Scan for the cell matching the given text and deliver its (x, y) coordinate at center. 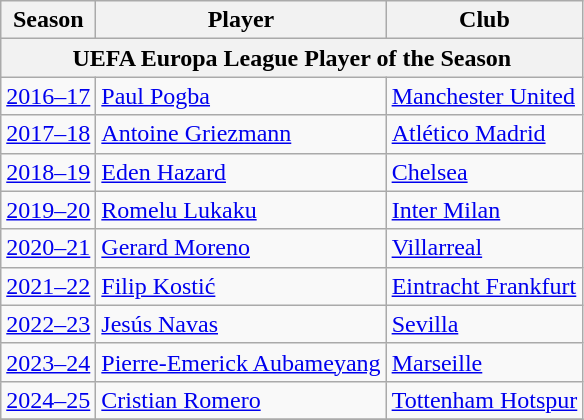
2022–23 (48, 324)
Chelsea (484, 172)
Romelu Lukaku (241, 210)
2020–21 (48, 248)
Gerard Moreno (241, 248)
Tottenham Hotspur (484, 400)
Villarreal (484, 248)
Eden Hazard (241, 172)
Jesús Navas (241, 324)
2018–19 (48, 172)
2017–18 (48, 134)
UEFA Europa League Player of the Season (292, 58)
Cristian Romero (241, 400)
Paul Pogba (241, 96)
Atlético Madrid (484, 134)
Club (484, 20)
Marseille (484, 362)
Filip Kostić (241, 286)
Antoine Griezmann (241, 134)
Inter Milan (484, 210)
2023–24 (48, 362)
Manchester United (484, 96)
Season (48, 20)
Pierre-Emerick Aubameyang (241, 362)
Eintracht Frankfurt (484, 286)
2021–22 (48, 286)
2024–25 (48, 400)
Sevilla (484, 324)
Player (241, 20)
2016–17 (48, 96)
2019–20 (48, 210)
